Output the (x, y) coordinate of the center of the cell containing the given text.  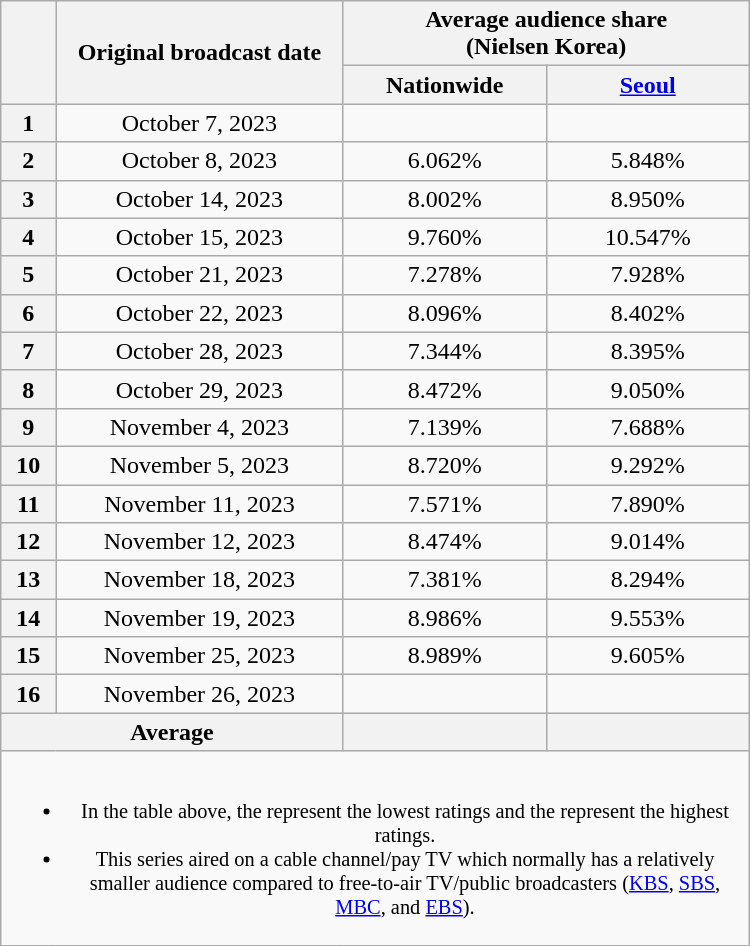
9 (28, 427)
8.989% (444, 656)
8 (28, 389)
October 29, 2023 (200, 389)
10 (28, 465)
16 (28, 694)
Seoul (648, 85)
7 (28, 351)
4 (28, 237)
15 (28, 656)
7.278% (444, 275)
12 (28, 542)
November 19, 2023 (200, 618)
November 26, 2023 (200, 694)
October 15, 2023 (200, 237)
3 (28, 199)
7.571% (444, 503)
8.472% (444, 389)
9.605% (648, 656)
November 25, 2023 (200, 656)
November 18, 2023 (200, 580)
9.050% (648, 389)
2 (28, 161)
Original broadcast date (200, 52)
7.890% (648, 503)
8.395% (648, 351)
13 (28, 580)
7.381% (444, 580)
10.547% (648, 237)
October 14, 2023 (200, 199)
8.402% (648, 313)
8.096% (444, 313)
8.950% (648, 199)
9.014% (648, 542)
11 (28, 503)
8.002% (444, 199)
October 7, 2023 (200, 123)
Nationwide (444, 85)
October 8, 2023 (200, 161)
November 5, 2023 (200, 465)
Average (172, 732)
7.139% (444, 427)
8.720% (444, 465)
November 11, 2023 (200, 503)
7.928% (648, 275)
November 4, 2023 (200, 427)
9.760% (444, 237)
9.292% (648, 465)
October 21, 2023 (200, 275)
14 (28, 618)
8.986% (444, 618)
8.294% (648, 580)
8.474% (444, 542)
November 12, 2023 (200, 542)
1 (28, 123)
9.553% (648, 618)
6 (28, 313)
6.062% (444, 161)
October 28, 2023 (200, 351)
October 22, 2023 (200, 313)
5.848% (648, 161)
Average audience share(Nielsen Korea) (546, 34)
7.344% (444, 351)
5 (28, 275)
7.688% (648, 427)
